Pinpoint the cell where the given text exists, returning its (X, Y) midpoint coordinate. 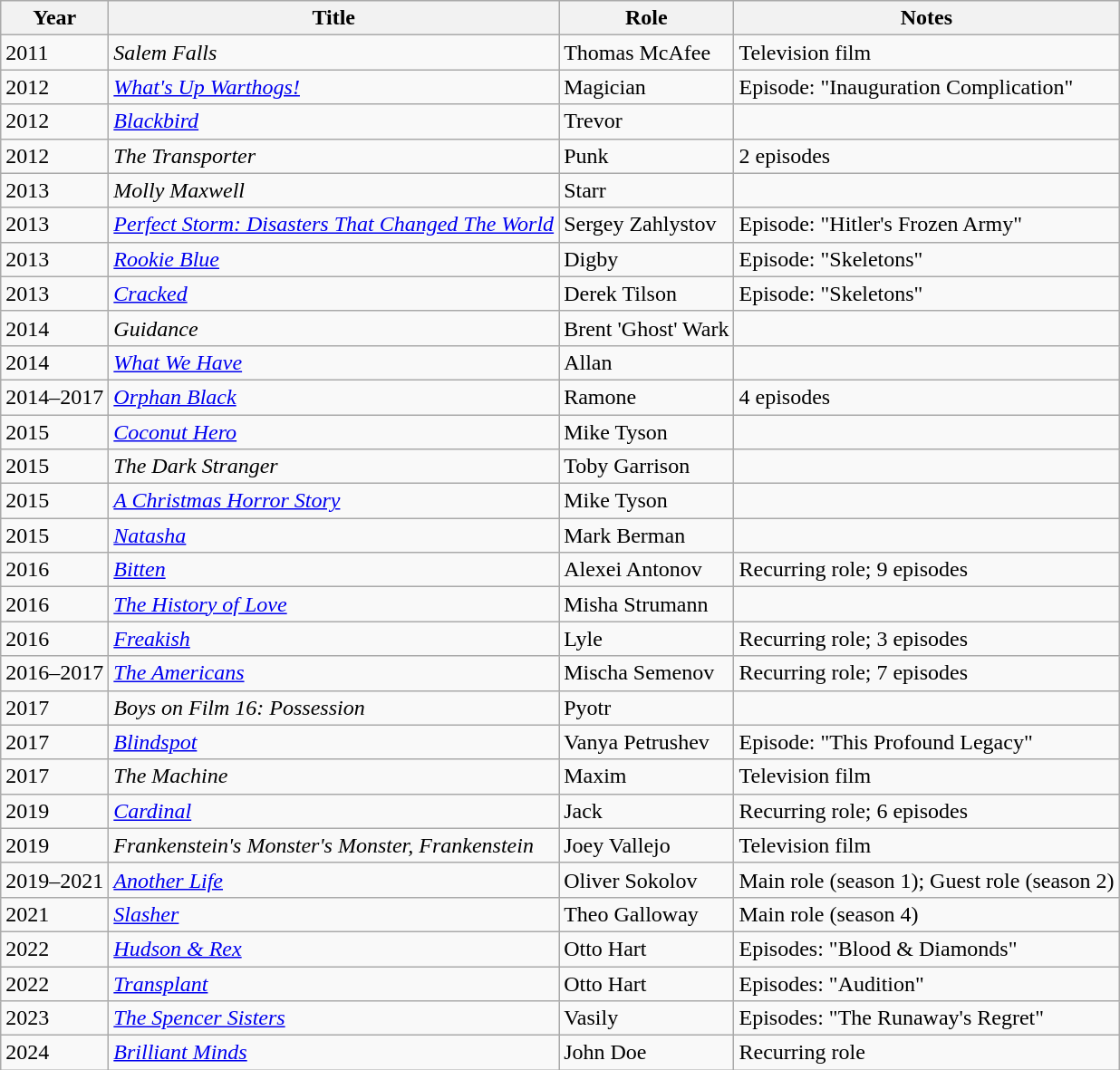
Trevor (647, 121)
Episodes: "The Runaway's Regret" (926, 1018)
Vasily (647, 1018)
Lyle (647, 639)
Another Life (333, 880)
Cracked (333, 294)
2019–2021 (54, 880)
The Dark Stranger (333, 467)
2014–2017 (54, 397)
The Machine (333, 776)
The History of Love (333, 604)
2016–2017 (54, 673)
2011 (54, 53)
Perfect Storm: Disasters That Changed The World (333, 225)
Salem Falls (333, 53)
Punk (647, 156)
Recurring role; 6 episodes (926, 811)
John Doe (647, 1053)
Recurring role; 7 episodes (926, 673)
Oliver Sokolov (647, 880)
Guidance (333, 328)
4 episodes (926, 397)
Freakish (333, 639)
Year (54, 18)
Episodes: "Blood & Diamonds" (926, 949)
Main role (season 4) (926, 914)
Mark Berman (647, 535)
Jack (647, 811)
Magician (647, 87)
Sergey Zahlystov (647, 225)
Joey Vallejo (647, 845)
2024 (54, 1053)
Ramone (647, 397)
The Spencer Sisters (333, 1018)
Episode: "Inauguration Complication" (926, 87)
Recurring role; 9 episodes (926, 570)
Cardinal (333, 811)
Molly Maxwell (333, 190)
2023 (54, 1018)
Vanya Petrushev (647, 742)
Alexei Antonov (647, 570)
A Christmas Horror Story (333, 501)
Maxim (647, 776)
Toby Garrison (647, 467)
Derek Tilson (647, 294)
Hudson & Rex (333, 949)
What We Have (333, 362)
Blackbird (333, 121)
Recurring role; 3 episodes (926, 639)
Thomas McAfee (647, 53)
Pyotr (647, 708)
Episodes: "Audition" (926, 983)
Brent 'Ghost' Wark (647, 328)
Boys on Film 16: Possession (333, 708)
Coconut Hero (333, 432)
Mischa Semenov (647, 673)
Brilliant Minds (333, 1053)
Slasher (333, 914)
Notes (926, 18)
Allan (647, 362)
Episode: "This Profound Legacy" (926, 742)
Theo Galloway (647, 914)
Transplant (333, 983)
Orphan Black (333, 397)
Natasha (333, 535)
Blindspot (333, 742)
Rookie Blue (333, 259)
Recurring role (926, 1053)
The Americans (333, 673)
Bitten (333, 570)
Digby (647, 259)
2 episodes (926, 156)
2021 (54, 914)
Starr (647, 190)
What's Up Warthogs! (333, 87)
Role (647, 18)
Misha Strumann (647, 604)
Frankenstein's Monster's Monster, Frankenstein (333, 845)
Title (333, 18)
Episode: "Hitler's Frozen Army" (926, 225)
The Transporter (333, 156)
Main role (season 1); Guest role (season 2) (926, 880)
